Determine the [x, y] coordinate at the center of the cell enclosing the given text.  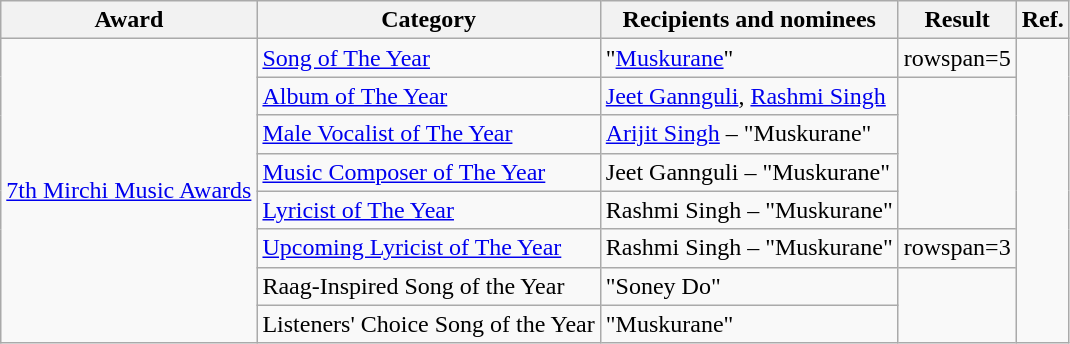
rowspan=3 [957, 248]
Listeners' Choice Song of the Year [428, 324]
Upcoming Lyricist of The Year [428, 248]
Music Composer of The Year [428, 172]
Jeet Gannguli, Rashmi Singh [749, 96]
Raag-Inspired Song of the Year [428, 286]
"Soney Do" [749, 286]
Result [957, 20]
Album of The Year [428, 96]
7th Mirchi Music Awards [129, 191]
Male Vocalist of The Year [428, 134]
Jeet Gannguli – "Muskurane" [749, 172]
Arijit Singh – "Muskurane" [749, 134]
Recipients and nominees [749, 20]
Lyricist of The Year [428, 210]
Ref. [1042, 20]
rowspan=5 [957, 58]
Category [428, 20]
Award [129, 20]
Song of The Year [428, 58]
